For the text-containing cell, return its midpoint in (x, y) coordinate format. 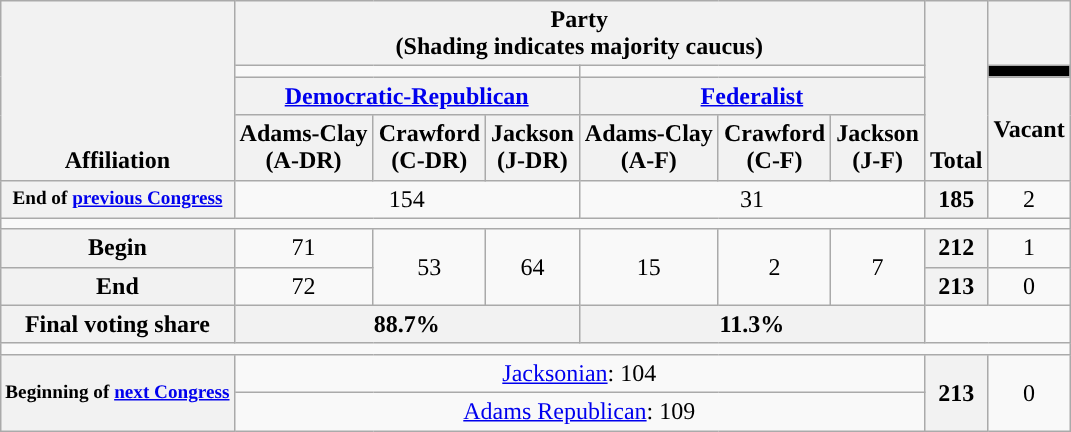
64 (533, 267)
71 (304, 248)
Affiliation (118, 90)
Adams-Clay(A-DR) (304, 148)
15 (648, 267)
7 (878, 267)
Party(Shading indicates majority caucus) (579, 34)
Jackson(J-DR) (533, 148)
Jackson(J-F) (878, 148)
Adams-Clay(A-F) (648, 148)
End (118, 286)
Final voting share (118, 324)
72 (304, 286)
Begin (118, 248)
185 (956, 199)
Jacksonian: 104 (579, 373)
31 (752, 199)
Beginning of next Congress (118, 392)
Crawford(C-DR) (429, 148)
Adams Republican: 109 (579, 411)
11.3% (752, 324)
Crawford(C-F) (774, 148)
1 (1029, 248)
Federalist (752, 96)
End of previous Congress (118, 199)
154 (406, 199)
212 (956, 248)
Total (956, 90)
88.7% (406, 324)
Democratic-Republican (406, 96)
Vacant (1029, 128)
53 (429, 267)
